Detect which cell encompasses the target text, then output its [X, Y] center coordinate. 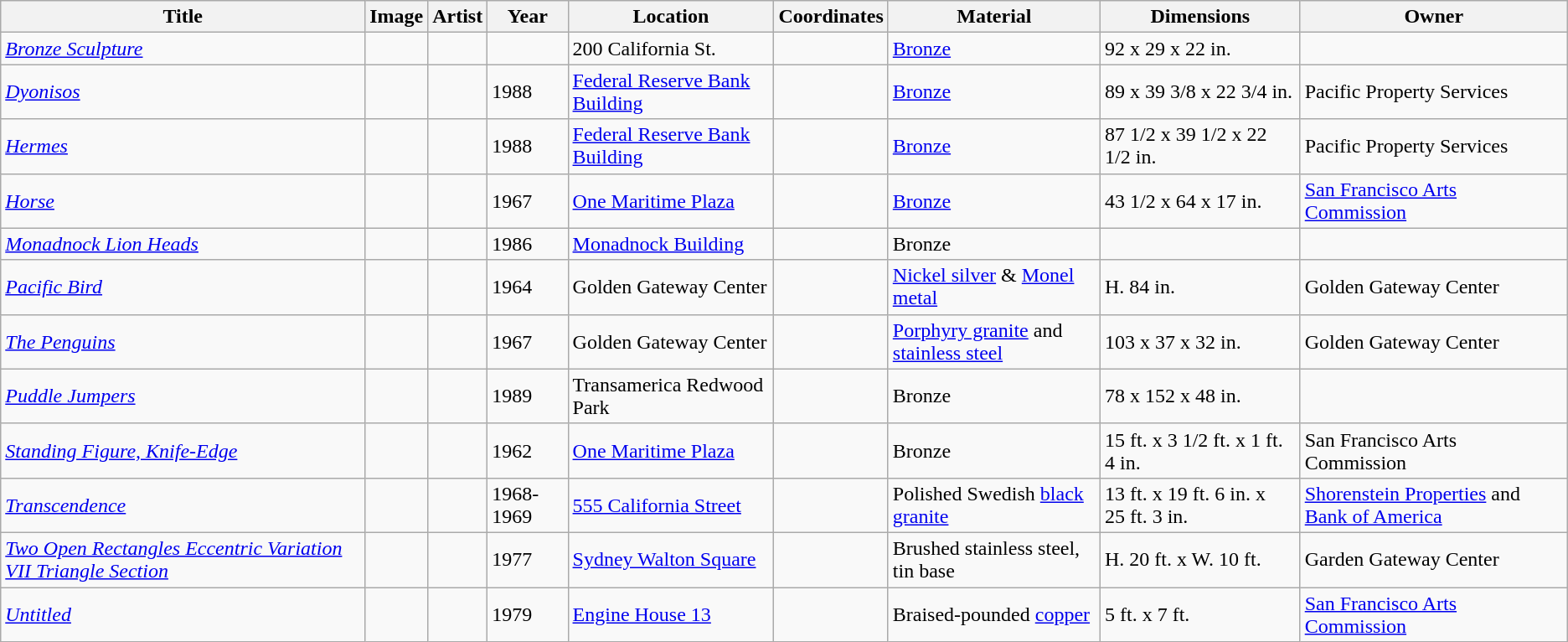
Engine House 13 [671, 614]
Material [993, 17]
Braised-pounded copper [993, 614]
Year [528, 17]
Owner [1434, 17]
Garden Gateway Center [1434, 560]
Bronze Sculpture [183, 49]
Artist [457, 17]
Brushed stainless steel, tin base [993, 560]
Pacific Bird [183, 287]
Title [183, 17]
Monadnock Building [671, 244]
The Penguins [183, 342]
Image [397, 17]
200 California St. [671, 49]
15 ft. x 3 1/2 ft. x 1 ft. 4 in. [1201, 451]
87 1/2 x 39 1/2 x 22 1/2 in. [1201, 146]
92 x 29 x 22 in. [1201, 49]
1986 [528, 244]
555 California Street [671, 505]
Location [671, 17]
1964 [528, 287]
Two Open Rectangles Eccentric Variation VII Triangle Section [183, 560]
H. 84 in. [1201, 287]
Polished Swedish black granite [993, 505]
Puddle Jumpers [183, 396]
Porphyry granite and stainless steel [993, 342]
Dimensions [1201, 17]
Standing Figure, Knife-Edge [183, 451]
Coordinates [831, 17]
H. 20 ft. x W. 10 ft. [1201, 560]
Hermes [183, 146]
78 x 152 x 48 in. [1201, 396]
103 x 37 x 32 in. [1201, 342]
Monadnock Lion Heads [183, 244]
89 x 39 3/8 x 22 3/4 in. [1201, 92]
Horse [183, 201]
43 1/2 x 64 x 17 in. [1201, 201]
1979 [528, 614]
1977 [528, 560]
Dyonisos [183, 92]
1968-1969 [528, 505]
Transcendence [183, 505]
1962 [528, 451]
13 ft. x 19 ft. 6 in. x 25 ft. 3 in. [1201, 505]
5 ft. x 7 ft. [1201, 614]
Shorenstein Properties and Bank of America [1434, 505]
Nickel silver & Monel metal [993, 287]
Transamerica Redwood Park [671, 396]
1989 [528, 396]
Sydney Walton Square [671, 560]
Untitled [183, 614]
